Detect which cell encompasses the target text, then output its [x, y] center coordinate. 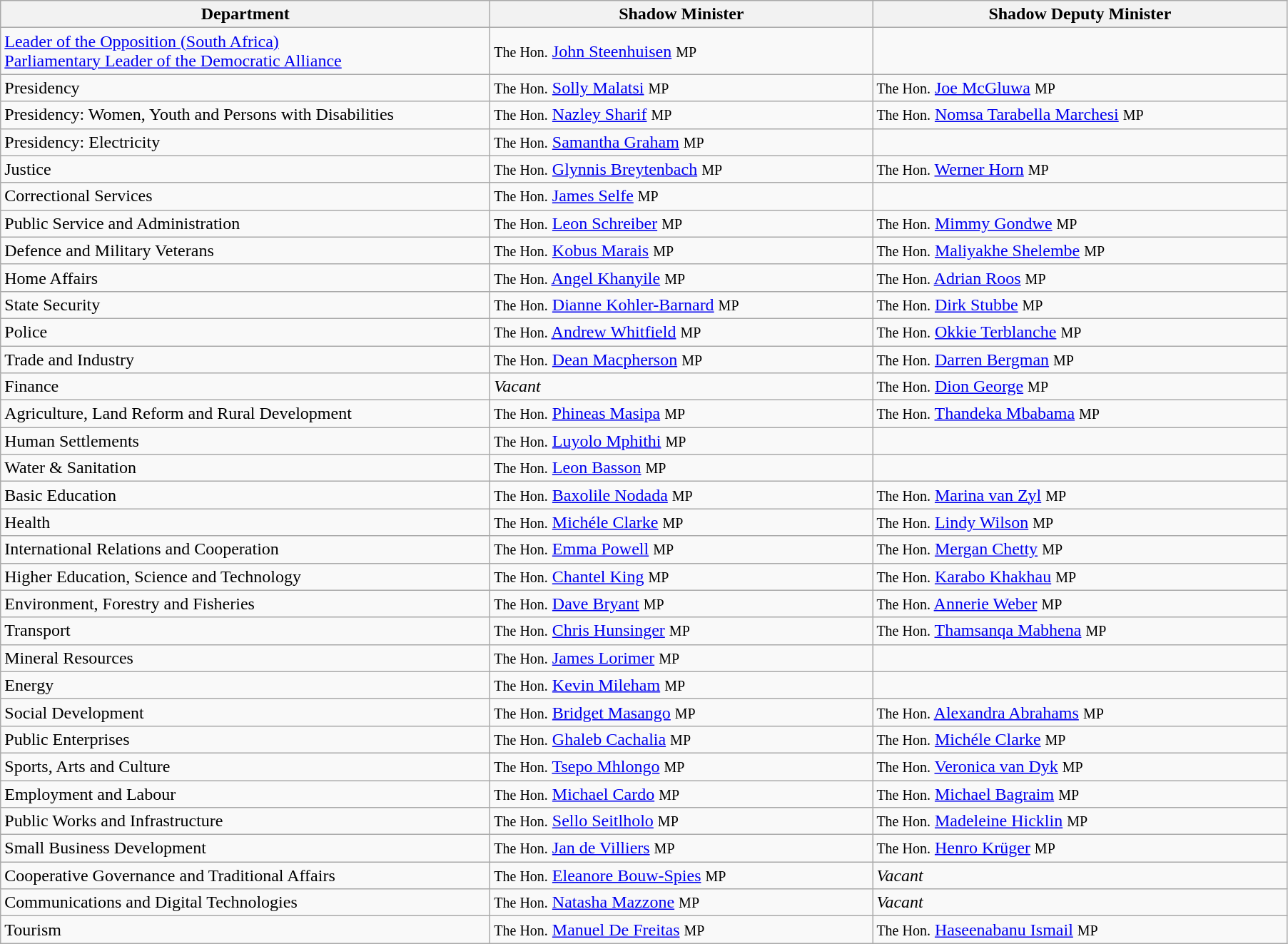
The Hon. Chantel King MP [681, 577]
The Hon. Mimmy Gondwe MP [1080, 223]
The Hon. Kevin Mileham MP [681, 685]
The Hon. John Steenhuisen MP [681, 51]
Mineral Resources [245, 658]
Justice [245, 169]
The Hon. Haseenabanu Ismail MP [1080, 930]
The Hon. Dave Bryant MP [681, 604]
Energy [245, 685]
Environment, Forestry and Fisheries [245, 604]
Defence and Military Veterans [245, 250]
Public Enterprises [245, 739]
The Hon. Eleanore Bouw-Spies MP [681, 876]
The Hon. Dion George MP [1080, 387]
Presidency: Women, Youth and Persons with Disabilities [245, 115]
Department [245, 14]
Correctional Services [245, 196]
Public Service and Administration [245, 223]
The Hon. Mergan Chetty MP [1080, 549]
The Hon. Michael Cardo MP [681, 794]
The Hon. Glynnis Breytenbach MP [681, 169]
The Hon. Bridget Masango MP [681, 712]
Home Affairs [245, 278]
Human Settlements [245, 441]
The Hon. Okkie Terblanche MP [1080, 332]
Social Development [245, 712]
Agriculture, Land Reform and Rural Development [245, 414]
The Hon. Karabo Khakhau MP [1080, 577]
The Hon. James Selfe MP [681, 196]
Shadow Deputy Minister [1080, 14]
The Hon. Angel Khanyile MP [681, 278]
The Hon. Veronica van Dyk MP [1080, 766]
Basic Education [245, 495]
The Hon. Andrew Whitfield MP [681, 332]
The Hon. Joe McGluwa MP [1080, 88]
Presidency [245, 88]
The Hon. Manuel De Freitas MP [681, 930]
The Hon. Darren Bergman MP [1080, 359]
The Hon. Leon Schreiber MP [681, 223]
The Hon. Madeleine Hicklin MP [1080, 821]
The Hon. James Lorimer MP [681, 658]
The Hon. Werner Horn MP [1080, 169]
Health [245, 522]
The Hon. Thamsanqa Mabhena MP [1080, 631]
Trade and Industry [245, 359]
The Hon. Chris Hunsinger MP [681, 631]
The Hon. Dianne Kohler-Barnard MP [681, 305]
The Hon. Adrian Roos MP [1080, 278]
The Hon. Kobus Marais MP [681, 250]
Sports, Arts and Culture [245, 766]
The Hon. Luyolo Mphithi MP [681, 441]
The Hon. Ghaleb Cachalia MP [681, 739]
Employment and Labour [245, 794]
The Hon. Natasha Mazzone MP [681, 903]
The Hon. Leon Basson MP [681, 468]
Transport [245, 631]
Cooperative Governance and Traditional Affairs [245, 876]
Communications and Digital Technologies [245, 903]
Shadow Minister [681, 14]
The Hon. Emma Powell MP [681, 549]
Higher Education, Science and Technology [245, 577]
State Security [245, 305]
Finance [245, 387]
The Hon. Phineas Masipa MP [681, 414]
The Hon. Henro Krüger MP [1080, 848]
The Hon. Solly Malatsi MP [681, 88]
The Hon. Marina van Zyl MP [1080, 495]
The Hon. Maliyakhe Shelembe MP [1080, 250]
Public Works and Infrastructure [245, 821]
The Hon. Jan de Villiers MP [681, 848]
Small Business Development [245, 848]
The Hon. Annerie Weber MP [1080, 604]
The Hon. Dean Macpherson MP [681, 359]
The Hon. Samantha Graham MP [681, 142]
Tourism [245, 930]
The Hon. Tsepo Mhlongo MP [681, 766]
Water & Sanitation [245, 468]
Presidency: Electricity [245, 142]
The Hon. Lindy Wilson MP [1080, 522]
The Hon. Alexandra Abrahams MP [1080, 712]
Leader of the Opposition (South Africa)Parliamentary Leader of the Democratic Alliance [245, 51]
The Hon. Thandeka Mbabama MP [1080, 414]
The Hon. Sello Seitlholo MP [681, 821]
The Hon. Nazley Sharif MP [681, 115]
International Relations and Cooperation [245, 549]
The Hon. Dirk Stubbe MP [1080, 305]
The Hon. Nomsa Tarabella Marchesi MP [1080, 115]
The Hon. Michael Bagraim MP [1080, 794]
The Hon. Baxolile Nodada MP [681, 495]
Police [245, 332]
